Return [X, Y] of the center of cell containing provided text 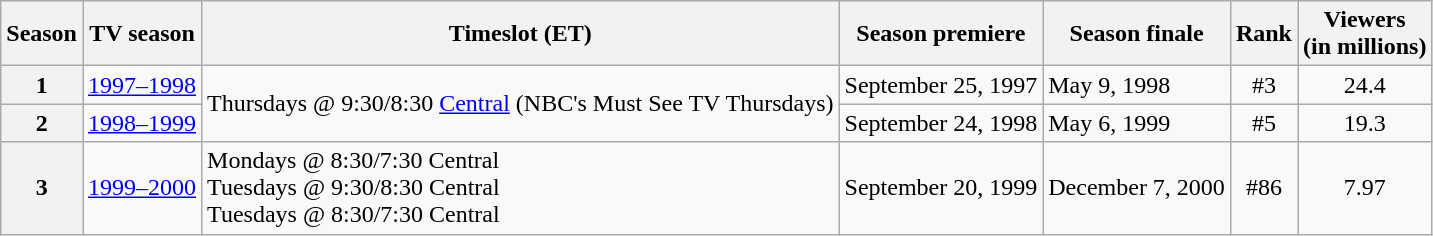
3 [42, 188]
TV season [142, 34]
Timeslot (ET) [520, 34]
Season [42, 34]
1999–2000 [142, 188]
Mondays @ 8:30/7:30 CentralTuesdays @ 9:30/8:30 CentralTuesdays @ 8:30/7:30 Central [520, 188]
#5 [1264, 123]
Season finale [1137, 34]
#86 [1264, 188]
7.97 [1365, 188]
1997–1998 [142, 85]
2 [42, 123]
19.3 [1365, 123]
Thursdays @ 9:30/8:30 Central (NBC's Must See TV Thursdays) [520, 104]
Season premiere [941, 34]
1 [42, 85]
September 20, 1999 [941, 188]
May 6, 1999 [1137, 123]
September 25, 1997 [941, 85]
Rank [1264, 34]
#3 [1264, 85]
24.4 [1365, 85]
1998–1999 [142, 123]
September 24, 1998 [941, 123]
December 7, 2000 [1137, 188]
Viewers(in millions) [1365, 34]
May 9, 1998 [1137, 85]
